Search for the cell housing the specified text and yield its [X, Y] center coordinate. 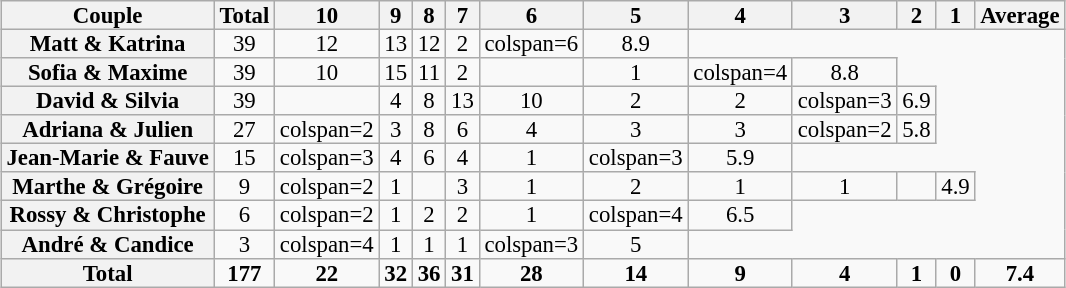
André & Candice [108, 244]
22 [327, 272]
colspan=6 [531, 44]
7 [462, 16]
5.9 [740, 158]
8.8 [844, 72]
7.4 [1020, 272]
36 [428, 272]
Matt & Katrina [108, 44]
Couple [108, 16]
Average [1020, 16]
177 [244, 272]
32 [396, 272]
6.9 [916, 102]
Sofia & Maxime [108, 72]
11 [428, 72]
David & Silvia [108, 102]
5.8 [916, 130]
31 [462, 272]
14 [636, 272]
4.9 [956, 186]
Rossy & Christophe [108, 216]
0 [956, 272]
8.9 [636, 44]
Marthe & Grégoire [108, 186]
6.5 [740, 216]
Adriana & Julien [108, 130]
Jean-Marie & Fauve [108, 158]
28 [531, 272]
27 [244, 130]
